Scan for the cell matching the given text and deliver its (X, Y) coordinate at center. 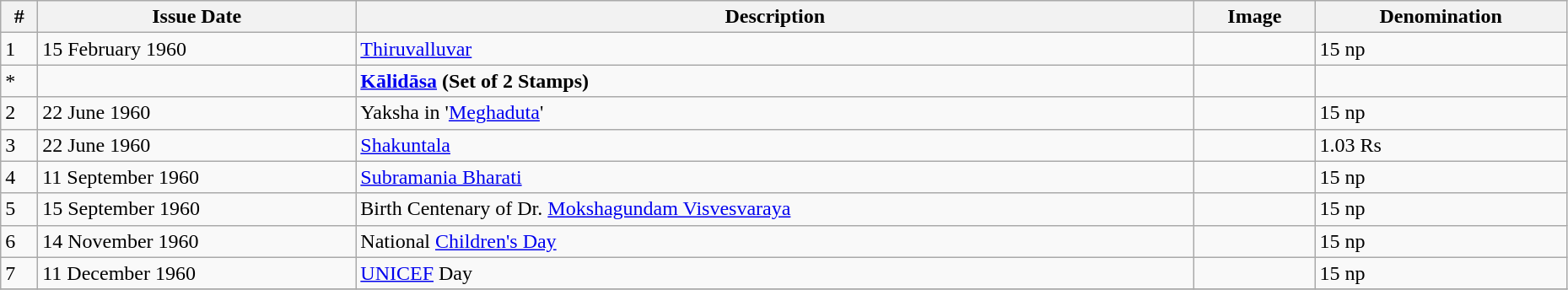
6 (19, 241)
14 November 1960 (197, 241)
15 February 1960 (197, 49)
National Children's Day (775, 241)
2 (19, 113)
Subramania Bharati (775, 177)
Description (775, 17)
Thiruvalluvar (775, 49)
3 (19, 145)
5 (19, 209)
Image (1255, 17)
Birth Centenary of Dr. Mokshagundam Visvesvaraya (775, 209)
Kālidāsa (Set of 2 Stamps) (775, 81)
Issue Date (197, 17)
11 December 1960 (197, 273)
# (19, 17)
11 September 1960 (197, 177)
Denomination (1441, 17)
7 (19, 273)
Shakuntala (775, 145)
15 September 1960 (197, 209)
Yaksha in 'Meghaduta' (775, 113)
1.03 Rs (1441, 145)
4 (19, 177)
* (19, 81)
UNICEF Day (775, 273)
1 (19, 49)
